Output the (x, y) coordinate of the center of the cell containing the given text.  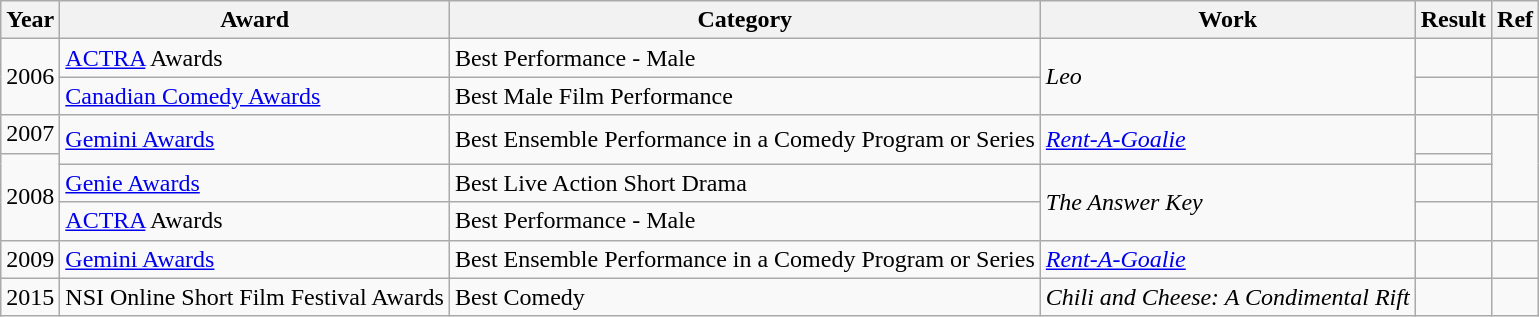
2015 (30, 297)
Best Live Action Short Drama (744, 183)
Work (1228, 20)
NSI Online Short Film Festival Awards (255, 297)
Best Male Film Performance (744, 96)
The Answer Key (1228, 202)
Genie Awards (255, 183)
Year (30, 20)
2008 (30, 196)
Chili and Cheese: A Condimental Rift (1228, 297)
2007 (30, 134)
Ref (1516, 20)
Leo (1228, 77)
Best Comedy (744, 297)
Award (255, 20)
2006 (30, 77)
Result (1453, 20)
Canadian Comedy Awards (255, 96)
Category (744, 20)
2009 (30, 259)
